Output the [x, y] coordinate of the center of the cell containing the given text.  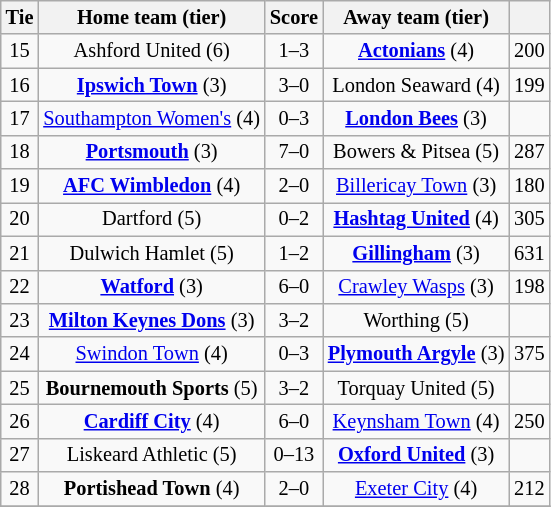
Keynsham Town (4) [416, 421]
26 [20, 421]
3–0 [294, 85]
Crawley Wasps (3) [416, 287]
London Seaward (4) [416, 85]
22 [20, 287]
Score [294, 17]
Hashtag United (4) [416, 219]
24 [20, 354]
Liskeard Athletic (5) [152, 455]
199 [529, 85]
Plymouth Argyle (3) [416, 354]
Bowers & Pitsea (5) [416, 152]
Home team (tier) [152, 17]
28 [20, 489]
17 [20, 118]
23 [20, 320]
200 [529, 51]
AFC Wimbledon (4) [152, 186]
19 [20, 186]
Cardiff City (4) [152, 421]
Portishead Town (4) [152, 489]
287 [529, 152]
198 [529, 287]
Exeter City (4) [416, 489]
7–0 [294, 152]
Worthing (5) [416, 320]
Gillingham (3) [416, 253]
20 [20, 219]
Tie [20, 17]
Billericay Town (3) [416, 186]
180 [529, 186]
Portsmouth (3) [152, 152]
375 [529, 354]
Ipswich Town (3) [152, 85]
Dulwich Hamlet (5) [152, 253]
Swindon Town (4) [152, 354]
1–3 [294, 51]
0–2 [294, 219]
Away team (tier) [416, 17]
Ashford United (6) [152, 51]
1–2 [294, 253]
Oxford United (3) [416, 455]
Southampton Women's (4) [152, 118]
Bournemouth Sports (5) [152, 388]
631 [529, 253]
16 [20, 85]
Milton Keynes Dons (3) [152, 320]
Watford (3) [152, 287]
250 [529, 421]
18 [20, 152]
London Bees (3) [416, 118]
305 [529, 219]
15 [20, 51]
212 [529, 489]
Dartford (5) [152, 219]
Actonians (4) [416, 51]
25 [20, 388]
27 [20, 455]
Torquay United (5) [416, 388]
21 [20, 253]
0–13 [294, 455]
